Determine the (x, y) coordinate at the center of the cell enclosing the given text.  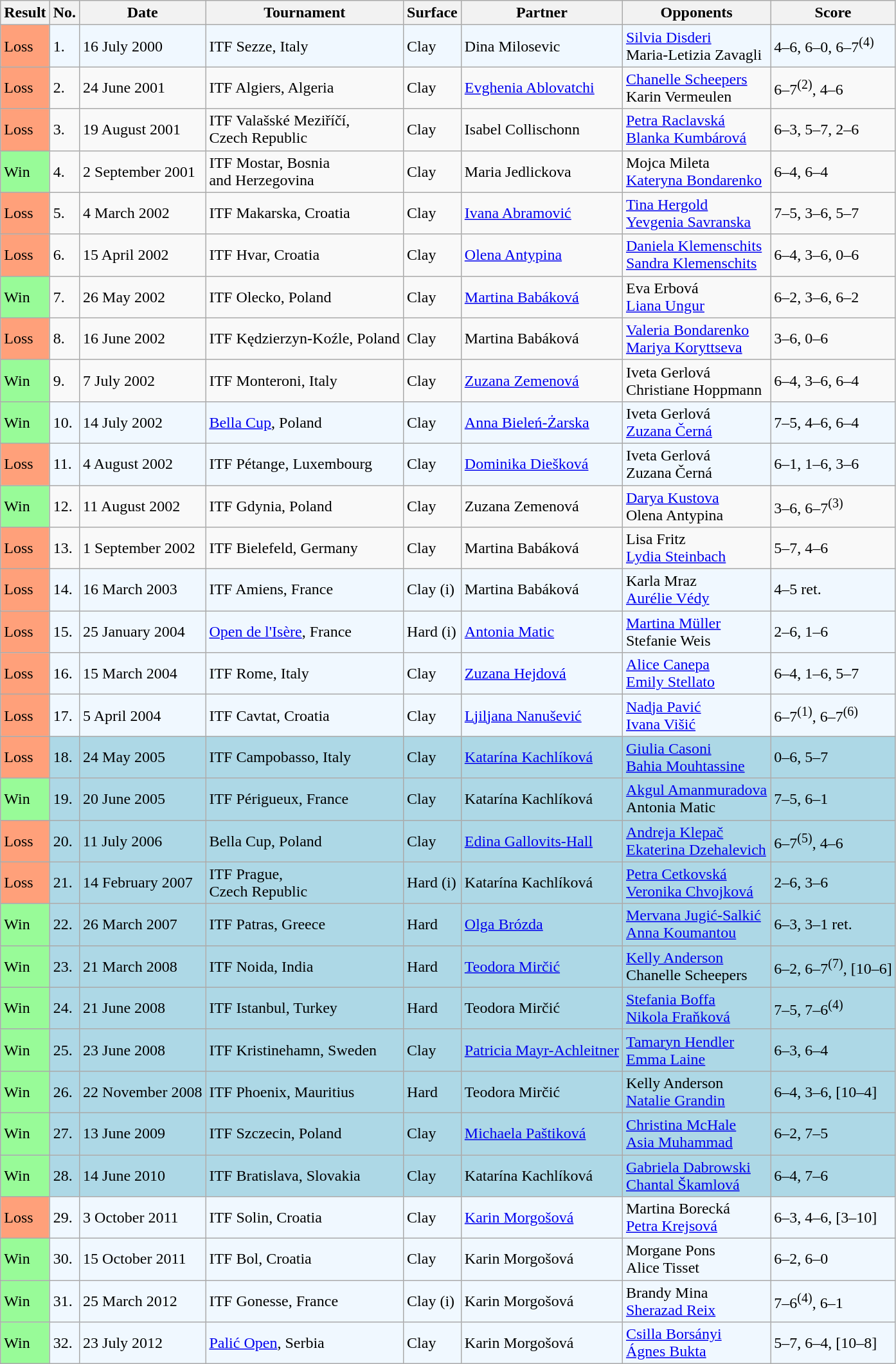
10. (64, 422)
11 August 2002 (143, 505)
2 September 2001 (143, 171)
25. (64, 1050)
ITF Phoenix, Mauritius (305, 1092)
11. (64, 464)
5 April 2004 (143, 715)
1 September 2002 (143, 548)
Score (833, 13)
6–4, 3–6, 6–4 (833, 381)
30. (64, 1259)
Stefania Boffa Nikola Fraňková (696, 1008)
Olga Brózda (541, 925)
11 July 2006 (143, 841)
24. (64, 1008)
21 June 2008 (143, 1008)
Isabel Collischonn (541, 130)
19 August 2001 (143, 130)
4 March 2002 (143, 214)
Mervana Jugić-Salkić Anna Koumantou (696, 925)
26 March 2007 (143, 925)
20. (64, 841)
5. (64, 214)
22 November 2008 (143, 1092)
Alice Canepa Emily Stellato (696, 674)
ITF Périgueux, France (305, 799)
Tournament (305, 13)
Morgane Pons Alice Tisset (696, 1259)
Zuzana Hejdová (541, 674)
21. (64, 882)
6–1, 1–6, 3–6 (833, 464)
23. (64, 966)
6–3, 4–6, [3–10] (833, 1218)
Patricia Mayr-Achleitner (541, 1050)
6–4, 7–6 (833, 1176)
Mojca Mileta Kateryna Bondarenko (696, 171)
Tamaryn Hendler Emma Laine (696, 1050)
6–3, 3–1 ret. (833, 925)
18. (64, 758)
Csilla Borsányi Ágnes Bukta (696, 1343)
ITF Mostar, Bosnia and Herzegovina (305, 171)
26 May 2002 (143, 297)
Christina McHale Asia Muhammad (696, 1133)
14 June 2010 (143, 1176)
6–4, 3–6, [10–4] (833, 1092)
ITF Monteroni, Italy (305, 381)
7 July 2002 (143, 381)
ITF Pétange, Luxembourg (305, 464)
13 June 2009 (143, 1133)
Opponents (696, 13)
Gabriela Dabrowski Chantal Škamlová (696, 1176)
3–6, 0–6 (833, 338)
Nadja Pavić Ivana Višić (696, 715)
24 May 2005 (143, 758)
ITF Bielefeld, Germany (305, 548)
Karla Mraz Aurélie Védy (696, 590)
ITF Campobasso, Italy (305, 758)
ITF Gonesse, France (305, 1302)
7. (64, 297)
Partner (541, 13)
ITF Noida, India (305, 966)
Andreja Klepač Ekaterina Dzehalevich (696, 841)
16 March 2003 (143, 590)
Eva Erbová Liana Ungur (696, 297)
8. (64, 338)
ITF Szczecin, Poland (305, 1133)
Dominika Diešková (541, 464)
ITF Olecko, Poland (305, 297)
1. (64, 46)
Chanelle Scheepers Karin Vermeulen (696, 87)
6–2, 6–7(7), [10–6] (833, 966)
2–6, 1–6 (833, 632)
5–7, 4–6 (833, 548)
Petra Cetkovská Veronika Chvojková (696, 882)
Daniela Klemenschits Sandra Klemenschits (696, 255)
29. (64, 1218)
ITF Istanbul, Turkey (305, 1008)
25 January 2004 (143, 632)
26. (64, 1092)
Anna Bieleń-Żarska (541, 422)
Olena Antypina (541, 255)
27. (64, 1133)
6–7(1), 6–7(6) (833, 715)
ITF Valašské Meziříčí, Czech Republic (305, 130)
16 June 2002 (143, 338)
15 April 2002 (143, 255)
13. (64, 548)
ITF Kristinehamn, Sweden (305, 1050)
6. (64, 255)
Kelly Anderson Natalie Grandin (696, 1092)
Akgul Amanmuradova Antonia Matic (696, 799)
31. (64, 1302)
3. (64, 130)
15. (64, 632)
16. (64, 674)
4–5 ret. (833, 590)
4. (64, 171)
6–2, 3–6, 6–2 (833, 297)
ITF Solin, Croatia (305, 1218)
14. (64, 590)
25 March 2012 (143, 1302)
6–4, 6–4 (833, 171)
15 March 2004 (143, 674)
ITF Rome, Italy (305, 674)
Giulia Casoni Bahia Mouhtassine (696, 758)
15 October 2011 (143, 1259)
6–2, 7–5 (833, 1133)
Ivana Abramović (541, 214)
Date (143, 13)
7–5, 4–6, 6–4 (833, 422)
4–6, 6–0, 6–7(4) (833, 46)
Dina Milosevic (541, 46)
7–5, 7–6(4) (833, 1008)
Lisa Fritz Lydia Steinbach (696, 548)
Michaela Paštiková (541, 1133)
3–6, 6–7(3) (833, 505)
9. (64, 381)
23 July 2012 (143, 1343)
Martina Borecká Petra Krejsová (696, 1218)
6–2, 6–0 (833, 1259)
24 June 2001 (143, 87)
Darya Kustova Olena Antypina (696, 505)
14 July 2002 (143, 422)
Open de l'Isère, France (305, 632)
ITF Amiens, France (305, 590)
Edina Gallovits-Hall (541, 841)
Evghenia Ablovatchi (541, 87)
19. (64, 799)
Ljiljana Nanušević (541, 715)
ITF Algiers, Algeria (305, 87)
12. (64, 505)
ITF Hvar, Croatia (305, 255)
Brandy Mina Sherazad Reix (696, 1302)
7–5, 6–1 (833, 799)
Antonia Matic (541, 632)
16 July 2000 (143, 46)
ITF Prague, Czech Republic (305, 882)
23 June 2008 (143, 1050)
ITF Makarska, Croatia (305, 214)
ITF Kędzierzyn-Koźle, Poland (305, 338)
Tina Hergold Yevgenia Savranska (696, 214)
20 June 2005 (143, 799)
Martina Müller Stefanie Weis (696, 632)
Silvia Disderi Maria-Letizia Zavagli (696, 46)
ITF Cavtat, Croatia (305, 715)
Petra Raclavská Blanka Kumbárová (696, 130)
5–7, 6–4, [10–8] (833, 1343)
7–5, 3–6, 5–7 (833, 214)
Kelly Anderson Chanelle Scheepers (696, 966)
28. (64, 1176)
4 August 2002 (143, 464)
2. (64, 87)
32. (64, 1343)
Valeria Bondarenko Mariya Koryttseva (696, 338)
7–6(4), 6–1 (833, 1302)
6–7(5), 4–6 (833, 841)
Palić Open, Serbia (305, 1343)
Surface (433, 13)
Iveta Gerlová Christiane Hoppmann (696, 381)
2–6, 3–6 (833, 882)
Maria Jedlickova (541, 171)
ITF Sezze, Italy (305, 46)
6–4, 1–6, 5–7 (833, 674)
22. (64, 925)
21 March 2008 (143, 966)
ITF Gdynia, Poland (305, 505)
6–3, 5–7, 2–6 (833, 130)
6–4, 3–6, 0–6 (833, 255)
14 February 2007 (143, 882)
3 October 2011 (143, 1218)
No. (64, 13)
0–6, 5–7 (833, 758)
ITF Bol, Croatia (305, 1259)
ITF Patras, Greece (305, 925)
ITF Bratislava, Slovakia (305, 1176)
6–7(2), 4–6 (833, 87)
6–3, 6–4 (833, 1050)
Result (25, 13)
17. (64, 715)
